Search for the cell housing the specified text and yield its [X, Y] center coordinate. 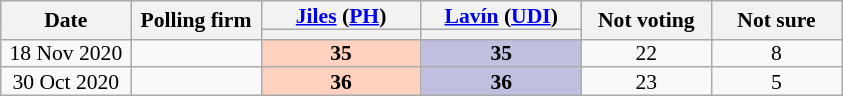
Date [66, 20]
Lavín (UDI) [501, 15]
30 Oct 2020 [66, 82]
23 [646, 82]
Jiles (PH) [341, 15]
18 Nov 2020 [66, 53]
Polling firm [196, 20]
Not voting [646, 20]
8 [776, 53]
5 [776, 82]
22 [646, 53]
Not sure [776, 20]
